Find where the given text appears and provide that cell's center as [x, y] coordinate. 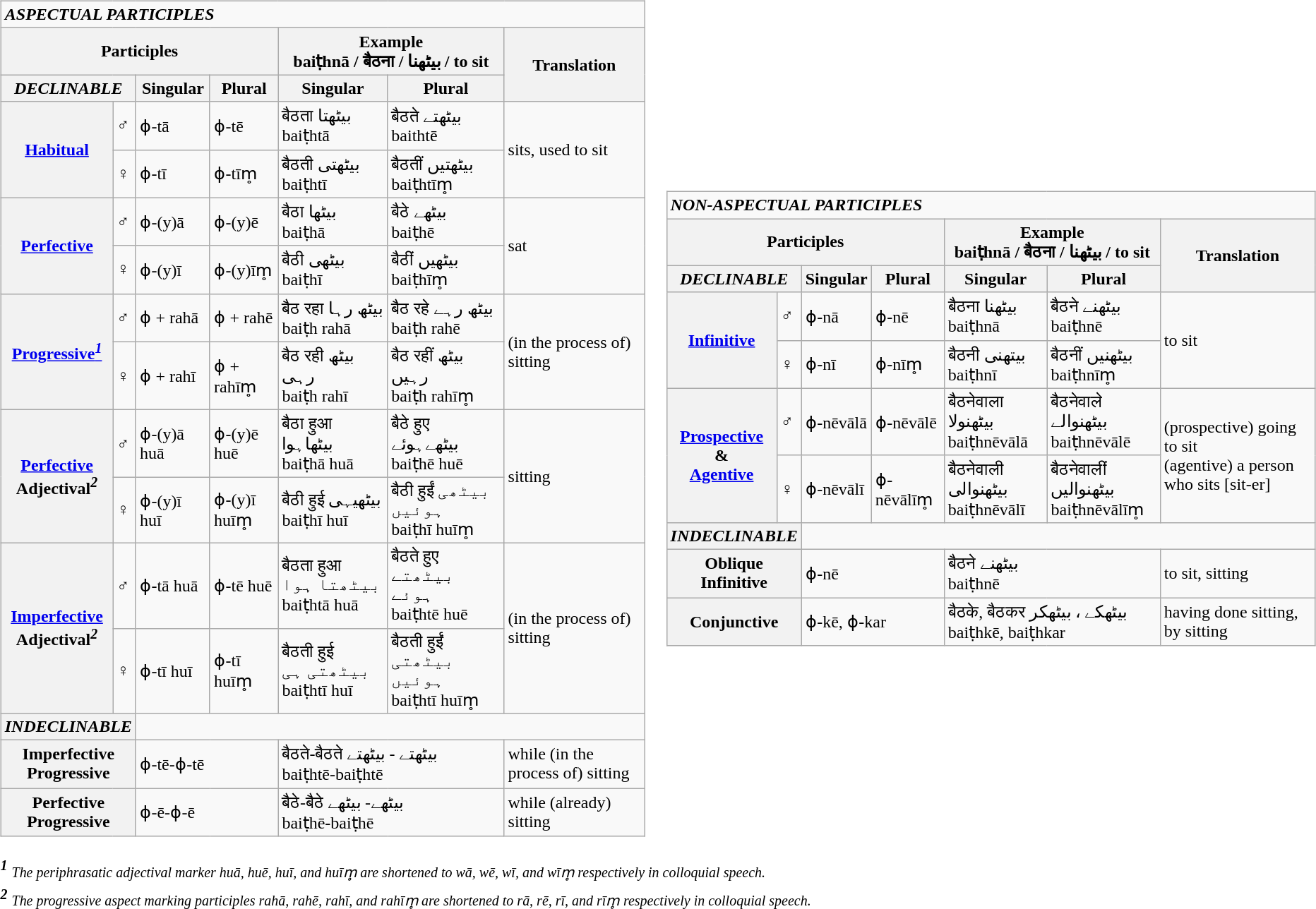
बैठीं بیٹھیںbaiṭhīm̥ [446, 270]
बैठनी بیتھنیbaiṭhnī [995, 364]
बैठनेवाली بیٹھنوالیbaiṭhnēvālī [995, 488]
बैठती بیٹھتیbaiṭhtī [333, 174]
ɸ-nīm̥ [908, 364]
बैठी हुई بیٹھیہیbaiṭhī huī [333, 510]
बैठके, बैठकर بیٹھکے ، بیٹھکرbaiṭhkē, baiṭhkar [1052, 621]
बैठते-बैठते بیٹھتے - بیٹھتےbaiṭhtē-baiṭhtē [391, 764]
ɸ + rahī [172, 375]
sits, used to sit [575, 150]
बैठा بیٹھاbaiṭhā [333, 222]
to sit, sitting [1238, 573]
ɸ + rahā [172, 318]
Prospective&Agentive [722, 455]
बैठे بیٹھےbaiṭhē [446, 222]
ɸ-(y)īm̥ [244, 270]
ɸ-kē, ɸ-kar [873, 621]
ɸ-tā [172, 126]
ɸ-(y)ī huīm̥ [244, 510]
ɸ-(y)ā huā [172, 443]
ɸ-tē huē [244, 586]
बैठनेवाले بیٹھنوالےbaiṭhnēvālē [1103, 422]
ɸ-tē-ɸ-tē [206, 764]
बैठना بیٹھناbaiṭhnā [995, 316]
ɸ-nā [836, 316]
Infinitive [722, 340]
ɸ + rahīm̥ [244, 375]
बैठनेवाला بیٹھنولاbaiṭhnēvālā [995, 422]
बैठतीं بیٹھتیںbaiṭhtīm̥ [446, 174]
ObliqueInfinitive [734, 573]
बैठती हुईं بیٹھتی ہوئیںbaiṭhtī huīm̥ [446, 670]
NON-ASPECTUAL PARTICIPLES [991, 205]
(prospective) going to sit(agentive) a person who sits [sit-er] [1238, 455]
while (already) sitting [575, 812]
ɸ-nēvālā [836, 422]
ɸ-nī [836, 364]
ɸ + rahē [244, 318]
बैठ रही بیٹھ رہیbaiṭh rahī [333, 375]
बैठते हुए بیٹھتے ہوئےbaiṭhtē huē [446, 586]
बैठते بیٹھتےbaithtē [446, 126]
बैठी हुईं بیٹھی ہوئیںbaiṭhī huīm̥ [446, 510]
ɸ-nēvālē [908, 422]
PerfectiveAdjectival2 [56, 477]
to sit [1238, 340]
ɸ-tē [244, 126]
having done sitting, by sitting [1238, 621]
बैठता بیٹھتاbaiṭhtā [333, 126]
ɸ-tī [172, 174]
बैठ रहे بیٹھ رہےbaiṭh rahē [446, 318]
बैठे हुए بیٹھےہوئےbaiṭhē huē [446, 443]
ɸ-(y)ī huī [172, 510]
ɸ-nēvālī [836, 488]
ɸ-tī huī [172, 670]
ɸ-(y)ī [172, 270]
Perfective [56, 246]
बैठती हुई بیٹھتی ہیbaiṭhtī huī [333, 670]
sitting [575, 477]
ɸ-tī huīm̥ [244, 670]
ɸ-tā huā [172, 586]
ɸ-(y)ā [172, 222]
बैठनेवालीं بیٹھنوالیںbaiṭhnēvālīm̥ [1103, 488]
ɸ-ē-ɸ-ē [206, 812]
Habitual [56, 150]
ASPECTUAL PARTICIPLES [322, 14]
Progressive1 [56, 351]
ImperfectiveProgressive [68, 764]
ɸ-(y)ē [244, 222]
PerfectiveProgressive [68, 812]
ImperfectiveAdjectival2 [56, 628]
बैठता हुआ بیٹھتا ہواbaiṭhtā huā [333, 586]
Conjunctive [734, 621]
ɸ-(y)ē huē [244, 443]
sat [575, 246]
ɸ-tīm̥ [244, 174]
बैठी بیٹھیbaiṭhī [333, 270]
बैठे-बैठे بیٹھے- بیٹھےbaiṭhē-baiṭhē [391, 812]
बैठ रहा بیٹھ رہاbaiṭh rahā [333, 318]
बैठ रहीं بیٹھ رہیںbaiṭh rahīm̥ [446, 375]
बैठा हुआ بیٹھاہواbaiṭhā huā [333, 443]
while (in the process of) sitting [575, 764]
ɸ-nēvālīm̥ [908, 488]
बैठनीं بیٹھنیںbaiṭhnīm̥ [1103, 364]
